Determine the (X, Y) coordinate at the center of the cell enclosing the given text.  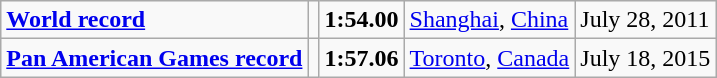
Shanghai, China (490, 20)
1:57.06 (362, 58)
July 28, 2011 (646, 20)
Toronto, Canada (490, 58)
1:54.00 (362, 20)
Pan American Games record (154, 58)
World record (154, 20)
July 18, 2015 (646, 58)
